Scan for the cell matching the given text and deliver its [x, y] coordinate at center. 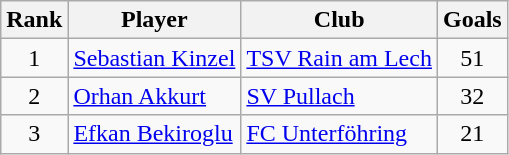
32 [472, 96]
1 [34, 58]
Rank [34, 20]
SV Pullach [340, 96]
Orhan Akkurt [154, 96]
Player [154, 20]
Goals [472, 20]
TSV Rain am Lech [340, 58]
Sebastian Kinzel [154, 58]
Club [340, 20]
21 [472, 134]
2 [34, 96]
FC Unterföhring [340, 134]
3 [34, 134]
Efkan Bekiroglu [154, 134]
51 [472, 58]
